Output the (x, y) coordinate of the center of the cell containing the given text.  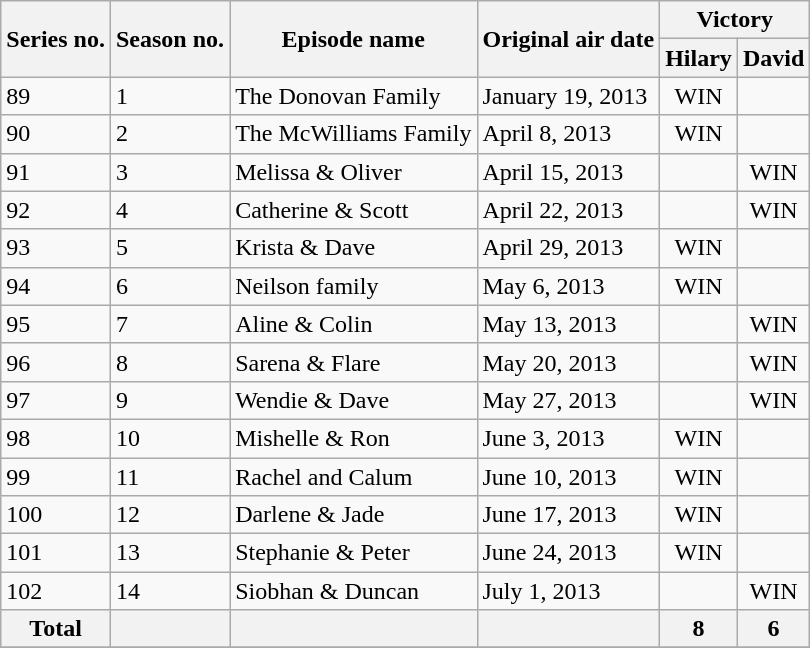
97 (56, 400)
93 (56, 248)
Aline & Colin (354, 324)
April 29, 2013 (568, 248)
Neilson family (354, 286)
99 (56, 477)
Stephanie & Peter (354, 553)
98 (56, 438)
Hilary (699, 58)
May 13, 2013 (568, 324)
2 (170, 134)
101 (56, 553)
April 15, 2013 (568, 172)
July 1, 2013 (568, 591)
89 (56, 96)
10 (170, 438)
5 (170, 248)
April 22, 2013 (568, 210)
June 3, 2013 (568, 438)
Season no. (170, 39)
7 (170, 324)
June 10, 2013 (568, 477)
4 (170, 210)
Melissa & Oliver (354, 172)
June 17, 2013 (568, 515)
The Donovan Family (354, 96)
13 (170, 553)
Wendie & Dave (354, 400)
94 (56, 286)
95 (56, 324)
Series no. (56, 39)
David (773, 58)
90 (56, 134)
Darlene & Jade (354, 515)
Episode name (354, 39)
May 27, 2013 (568, 400)
92 (56, 210)
January 19, 2013 (568, 96)
Sarena & Flare (354, 362)
June 24, 2013 (568, 553)
Total (56, 629)
May 20, 2013 (568, 362)
3 (170, 172)
9 (170, 400)
91 (56, 172)
Rachel and Calum (354, 477)
96 (56, 362)
100 (56, 515)
Mishelle & Ron (354, 438)
12 (170, 515)
1 (170, 96)
14 (170, 591)
Original air date (568, 39)
The McWilliams Family (354, 134)
Krista & Dave (354, 248)
April 8, 2013 (568, 134)
Victory (735, 20)
102 (56, 591)
Siobhan & Duncan (354, 591)
11 (170, 477)
May 6, 2013 (568, 286)
Catherine & Scott (354, 210)
